Output the (x, y) coordinate of the center of the cell containing the given text.  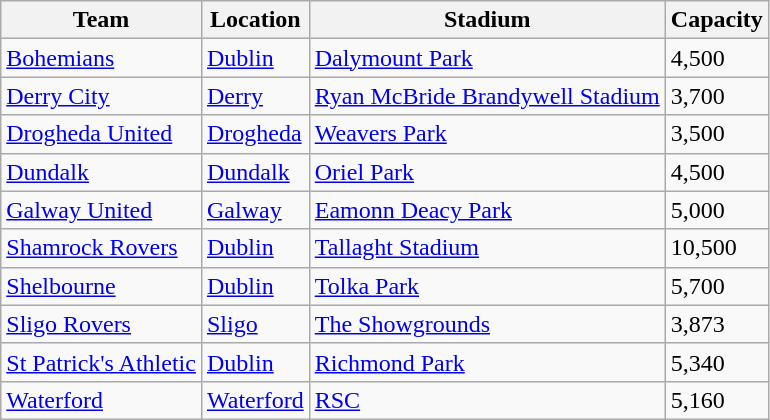
Stadium (487, 20)
Team (102, 20)
Shamrock Rovers (102, 248)
3,500 (716, 134)
Bohemians (102, 58)
RSC (487, 400)
St Patrick's Athletic (102, 362)
Derry City (102, 96)
Oriel Park (487, 172)
5,340 (716, 362)
Ryan McBride Brandywell Stadium (487, 96)
10,500 (716, 248)
Sligo Rovers (102, 324)
Sligo (255, 324)
Capacity (716, 20)
3,873 (716, 324)
Weavers Park (487, 134)
3,700 (716, 96)
Galway United (102, 210)
Drogheda (255, 134)
Richmond Park (487, 362)
Drogheda United (102, 134)
Derry (255, 96)
Shelbourne (102, 286)
Tolka Park (487, 286)
5,000 (716, 210)
Eamonn Deacy Park (487, 210)
Location (255, 20)
5,700 (716, 286)
Tallaght Stadium (487, 248)
The Showgrounds (487, 324)
Galway (255, 210)
Dalymount Park (487, 58)
5,160 (716, 400)
